Search for the cell housing the specified text and yield its (x, y) center coordinate. 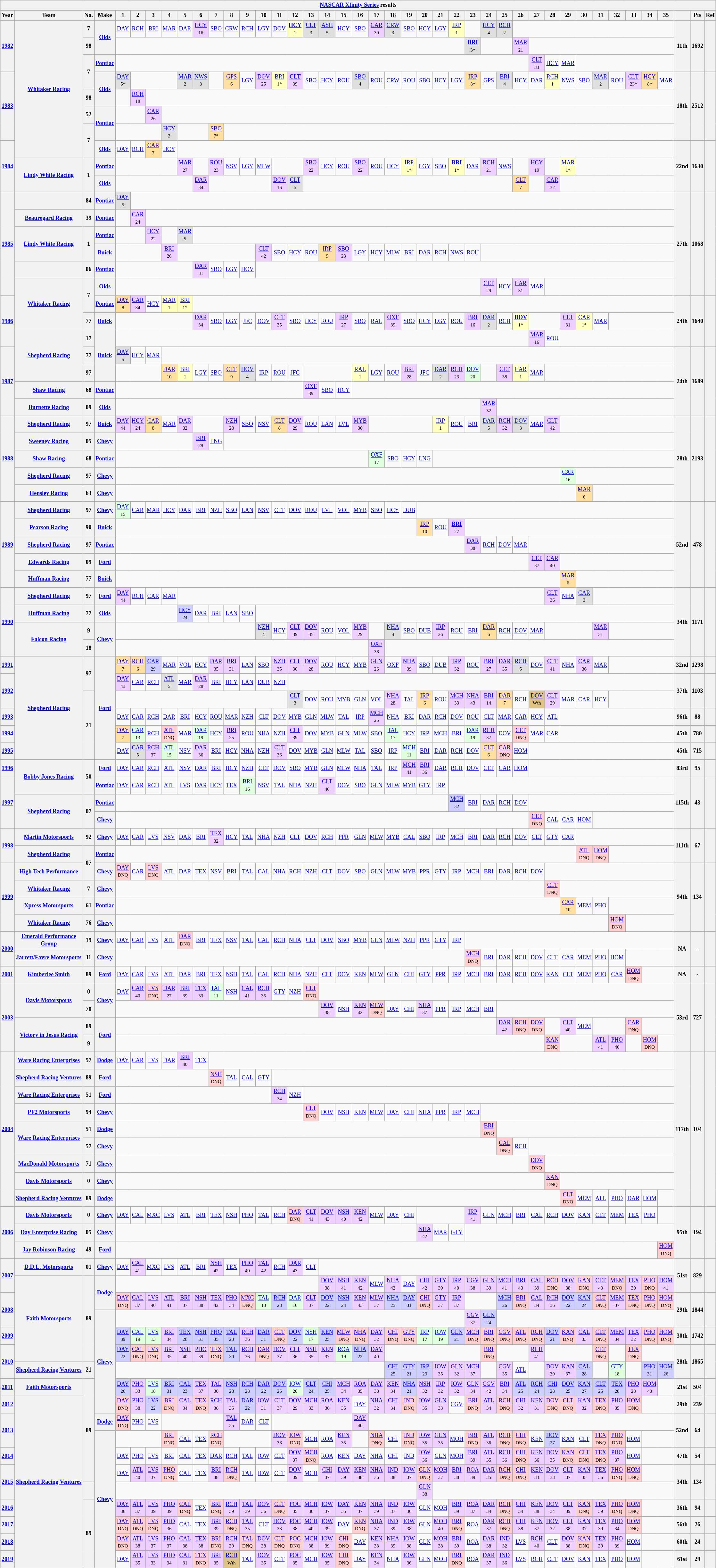
HOM43 (650, 1387)
2009 (8, 1336)
Edwards Racing (49, 562)
ATL5 (169, 682)
35 (666, 15)
CHI37 (327, 1473)
DAY22 (123, 1353)
ATL34 (489, 1405)
DAR10 (169, 373)
CLT33 (537, 63)
ROA39 (473, 1473)
Sweeney Racing (49, 442)
ROA19 (343, 1353)
CAL38 (185, 1542)
MEMDNQ (617, 1284)
KEN33 (537, 1473)
OXF (393, 665)
CAR5 (138, 751)
CAR31 (521, 287)
MCH25 (377, 717)
ROA36 (327, 1405)
NHA21 (409, 1387)
2017 (8, 1525)
DOV28 (311, 665)
HCY22 (153, 235)
MAR31 (600, 631)
RCH6 (138, 665)
NZH4 (263, 631)
Burnette Racing (49, 407)
31 (600, 15)
NSH31 (201, 1336)
NSH32 (425, 1387)
TEX38 (201, 1542)
MLW37 (377, 1301)
CAR36 (584, 665)
CLT23* (634, 80)
CAL39 (537, 1284)
DOV3 (521, 425)
37th (682, 691)
2014 (8, 1456)
Kimberlee Smith (49, 975)
RCH18 (138, 98)
LVS33 (153, 1559)
RAL1 (360, 373)
NWS3 (201, 80)
NASCAR Xfinity Series results (358, 5)
22nd (682, 167)
1068 (698, 244)
NSH28 (232, 1387)
POCDNQ (295, 1542)
HOM41 (666, 1284)
IRP27 (343, 321)
CLT9 (232, 373)
Victory in Jesus Racing (49, 1035)
1692 (698, 46)
1171 (698, 622)
RCH32 (505, 425)
TEX35 (600, 1473)
Pts (698, 15)
NSH35 (311, 1353)
IOW19 (441, 1336)
Bobby Jones Racing (49, 777)
61 (88, 906)
MOH37 (441, 1473)
MEM34 (617, 1336)
DOVWth (537, 699)
RCH23 (457, 373)
DAY38 (377, 1387)
IRP8* (473, 80)
NSH41 (343, 1284)
IND36 (505, 1559)
CRW3 (393, 29)
2012 (8, 1405)
CAR1 (521, 373)
50 (88, 777)
2006 (8, 1232)
CAR7 (153, 149)
MAR1* (568, 166)
MAR27 (185, 166)
GPS (489, 80)
RCH21 (489, 166)
Martin Motorsports (49, 837)
NSHDNQ (216, 1078)
GLN26 (377, 665)
RCH1 (552, 80)
HCY2 (169, 132)
115th (682, 803)
BRI26 (169, 252)
ROA35 (360, 1387)
95th (682, 1232)
2003 (8, 1018)
OXF36 (377, 648)
53rd (682, 1018)
1996 (8, 768)
2000 (8, 949)
63 (88, 493)
CAR32 (552, 184)
IND (409, 1456)
111th (682, 846)
CAR16 (568, 476)
47th (682, 1456)
MEM37 (617, 1301)
DOV26 (280, 1387)
DAY15 (123, 510)
CLT25 (600, 1387)
NSH42 (216, 1267)
194 (698, 1232)
1987 (8, 381)
CLT24 (311, 1387)
NZH35 (280, 665)
TAL17 (393, 734)
2008 (8, 1310)
DOV21 (552, 1336)
2001 (8, 975)
NZH28 (232, 425)
1997 (8, 803)
CAR3 (584, 596)
MYB29 (360, 631)
IRP23 (425, 1370)
CLT43 (600, 1284)
RCH24 (537, 1387)
3 (153, 15)
GPS6 (232, 80)
IRP6 (425, 699)
MOH38 (441, 1542)
67 (698, 846)
TAL13 (263, 1301)
CAR24 (138, 218)
CAR10 (568, 906)
11th (682, 46)
BRI1 (185, 373)
ATL36 (489, 1439)
NHA28 (393, 699)
MAR16 (537, 338)
18th (682, 106)
Jarrett/Favre Motorsports (49, 957)
TAL42 (263, 1267)
IND32 (505, 1542)
CHI32 (521, 1405)
BRI36 (425, 768)
95 (698, 768)
GLN32 (457, 1370)
IRP17 (425, 1336)
NHA22 (360, 1353)
TAL11 (216, 992)
GTY39 (441, 1284)
Jay Robinson Racing (49, 1250)
1865 (698, 1362)
KEN31 (537, 1405)
DAY31 (409, 1301)
SBO7* (216, 132)
MCH11 (409, 751)
BRI40 (185, 1060)
ATL15 (169, 751)
BRI25 (232, 734)
Day Enterprise Racing (49, 1233)
IOW32 (457, 1387)
Year (8, 15)
715 (698, 751)
23 (473, 15)
LVS13 (153, 1336)
1985 (8, 244)
D.D.L. Motorsports (49, 1267)
CGV35 (505, 1370)
2193 (698, 459)
2013 (8, 1430)
MCH26 (505, 1301)
MAR32 (489, 407)
BRI4 (505, 80)
KEN25 (327, 1336)
DAR5 (489, 425)
Pearson Racing (49, 528)
PF2 Motorsports (49, 1112)
RCH5 (521, 665)
IRP41 (473, 1215)
DOV30 (552, 1370)
22 (457, 15)
ATL37 (138, 1508)
1689 (698, 381)
CLT35 (280, 321)
1103 (698, 691)
CLT5 (295, 184)
DAY8 (123, 304)
DAY43 (123, 682)
DOV39 (295, 1473)
76 (88, 923)
1993 (8, 717)
GLN 33 (441, 1405)
CAL31 (185, 1559)
DAR42 (505, 1026)
2018 (8, 1542)
239 (698, 1405)
MCH34 (343, 1387)
IOW31 (263, 1405)
KAN27 (584, 1387)
1998 (8, 846)
88 (698, 717)
49 (88, 1250)
PHO38 (138, 1405)
Beauregard Racing (49, 218)
IRP9 (327, 252)
4 (169, 15)
CLT6 (489, 751)
36th (682, 1508)
MCH32 (457, 803)
BRI14 (489, 699)
CAR34 (138, 304)
Team (49, 15)
TEX42 (216, 1301)
61st (682, 1559)
MYB30 (360, 425)
52 (88, 115)
33 (634, 15)
KEN36 (537, 1456)
TEX33 (201, 992)
94th (682, 897)
DOV27 (552, 1439)
DAR7 (505, 699)
1999 (8, 897)
ATL38 (138, 1542)
NHA36 (377, 1473)
MXCDNQ (248, 1301)
ROA37 (473, 1508)
RCH2 (505, 29)
1989 (8, 545)
28 (552, 15)
PHO28 (634, 1387)
CHI38 (521, 1525)
1982 (8, 46)
2016 (8, 1508)
PHO36 (169, 1525)
SBO23 (343, 252)
Falcon Racing (49, 640)
HCY1 (295, 29)
32nd (682, 665)
CGVDNQ (505, 1336)
DAY26 (123, 1387)
DAR16 (295, 1301)
8 (232, 15)
1983 (8, 106)
13 (311, 15)
12 (295, 15)
KAN24 (584, 1301)
1640 (698, 321)
1984 (8, 167)
LVS22 (153, 1405)
71 (88, 1164)
SBO4 (360, 80)
GTY18 (617, 1370)
1988 (8, 459)
CAL19 (138, 1336)
KENDNQ (360, 1525)
2010 (8, 1362)
NSH24 (343, 1301)
HCY16 (201, 29)
478 (698, 545)
GTY37 (441, 1301)
DAY36 (123, 1508)
KEN43 (360, 1301)
MOH40 (441, 1525)
2015 (8, 1482)
GLN39 (489, 1284)
06 (88, 269)
LVS18 (153, 1387)
CAR29 (153, 665)
POC38 (295, 1525)
25 (505, 15)
DAR28 (201, 682)
104 (698, 1129)
2007 (8, 1275)
780 (698, 734)
LVS40 (153, 1301)
CAR1* (584, 321)
IRP37 (457, 1301)
14 (327, 15)
GLN38 (425, 1490)
Xpress Motorsports (49, 906)
6 (201, 15)
GLN21 (457, 1336)
IND37 (393, 1508)
CAL23 (185, 1387)
117th (682, 1129)
RCH34 (280, 1095)
92 (88, 837)
ROU23 (216, 166)
IND39 (393, 1525)
RAL (377, 321)
MAR21 (521, 46)
DOV34 (552, 1508)
DAR27 (169, 992)
CAL37 (138, 1301)
27th (682, 244)
DAY35 (343, 1508)
HOM26 (666, 1370)
KAN32 (584, 1405)
KAN35 (584, 1473)
39 (88, 218)
54 (698, 1456)
Ref (710, 15)
GLN34 (473, 1387)
56th (682, 1525)
NSH38 (201, 1301)
TALDNQ (248, 1542)
1742 (698, 1336)
TAL39 (248, 1508)
DOV20 (473, 373)
ATL40 (138, 1473)
GLNDNQ (425, 1473)
1991 (8, 665)
CHI42 (425, 1284)
RCH41 (537, 1353)
NHA32 (377, 1405)
727 (698, 1018)
2 (138, 15)
32 (617, 15)
LVS39 (153, 1508)
20 (425, 15)
TAL23 (232, 1336)
HCY19 (537, 166)
DOV4 (248, 373)
NSH17 (311, 1336)
2004 (8, 1129)
1994 (8, 734)
RCHWth (232, 1559)
PHO31 (650, 1370)
No. (88, 15)
DAY32 (377, 1336)
IRP40 (457, 1284)
2011 (8, 1387)
CGV37 (473, 1318)
01 (88, 1267)
30 (584, 15)
IND38 (393, 1473)
NHA43 (473, 699)
IOWDNQ (295, 1439)
1992 (8, 691)
1630 (698, 167)
MAR1 (169, 304)
CAR8 (153, 425)
GTYDNQ (409, 1336)
15 (343, 15)
IRP26 (441, 631)
CAL33 (584, 1336)
60th (682, 1542)
16 (360, 15)
CGV42 (489, 1387)
CAL28 (584, 1370)
HCY4 (489, 29)
Hensley Racing (49, 493)
DOV33 (552, 1473)
CLT8 (280, 425)
GTY21 (409, 1370)
10 (263, 15)
IRP10 (425, 528)
64 (698, 1430)
MCH37 (473, 1370)
MCH40 (311, 1525)
BRI3* (473, 46)
Make (105, 15)
27 (537, 15)
BRI37 (185, 1301)
TEX37 (201, 1387)
HCY8* (650, 80)
NHA4 (393, 631)
CAR30 (377, 29)
1995 (8, 751)
90 (88, 528)
CGV (457, 1405)
2019 (8, 1559)
RCH35 (263, 992)
CAR26 (153, 115)
1990 (8, 622)
1844 (698, 1310)
1986 (8, 321)
829 (698, 1275)
ATL25 (521, 1387)
CLT7 (521, 184)
MacDonald Motorsports (49, 1164)
1298 (698, 665)
MAR5 (185, 235)
504 (698, 1387)
BRI43 (521, 1284)
83rd (682, 768)
DAR6 (489, 631)
34 (650, 15)
CHI28 (552, 1387)
RCH40 (537, 1542)
21st (682, 1387)
NHA25 (393, 1301)
5 (185, 15)
43 (698, 803)
CAR13 (138, 734)
DOV1* (521, 321)
PHO33 (138, 1387)
DAY5* (123, 80)
30th (682, 1336)
IRP1* (409, 166)
DOV16 (280, 184)
DAR43 (295, 1267)
MCH36 (311, 1508)
DAR32 (185, 425)
Emerald Performance Group (49, 940)
DAR36 (201, 751)
70 (88, 1009)
GLN24 (489, 1318)
CLT31 (568, 321)
MCH38 (311, 1542)
DOV32 (552, 1525)
CLT30 (295, 665)
DOV43 (327, 1215)
96th (682, 717)
IOW20 (295, 1387)
84 (88, 201)
2512 (698, 106)
GLN35 (441, 1439)
OXF17 (377, 459)
BRI29 (201, 442)
ASH5 (327, 29)
51st (682, 1275)
CGV38 (473, 1284)
High Tech Performance (49, 871)
BRI28 (409, 373)
